Pinpoint the cell where the given text exists, returning its [x, y] midpoint coordinate. 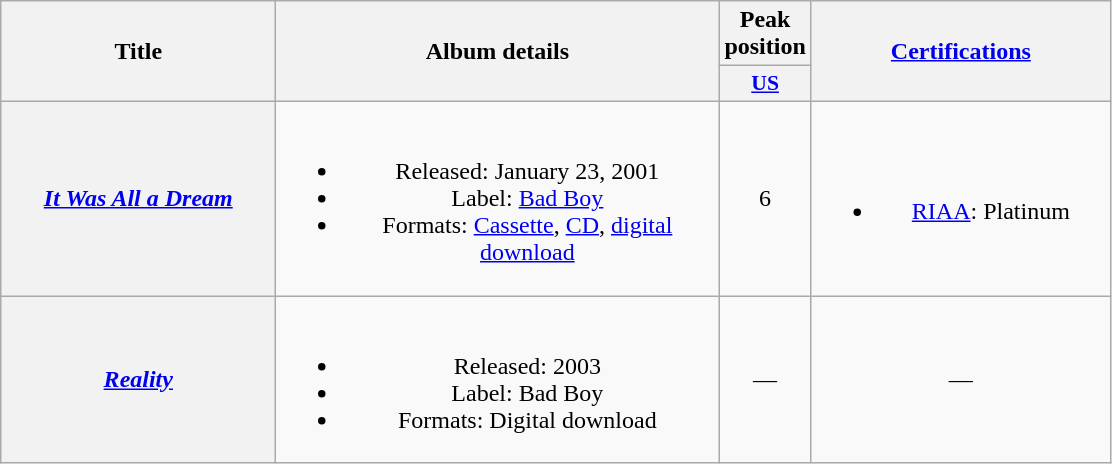
RIAA: Platinum [960, 198]
Released: 2003Label: Bad BoyFormats: Digital download [498, 380]
Album details [498, 52]
US [765, 84]
Title [138, 52]
Certifications [960, 52]
Peak position [765, 34]
Reality [138, 380]
6 [765, 198]
It Was All a Dream [138, 198]
Released: January 23, 2001Label: Bad BoyFormats: Cassette, CD, digital download [498, 198]
